For the text-containing cell, return its midpoint in [X, Y] coordinate format. 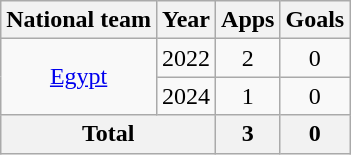
1 [248, 96]
National team [79, 20]
3 [248, 134]
Total [108, 134]
Year [186, 20]
Apps [248, 20]
2022 [186, 58]
Egypt [79, 77]
2 [248, 58]
2024 [186, 96]
Goals [315, 20]
